Scan for the cell matching the given text and deliver its [x, y] coordinate at center. 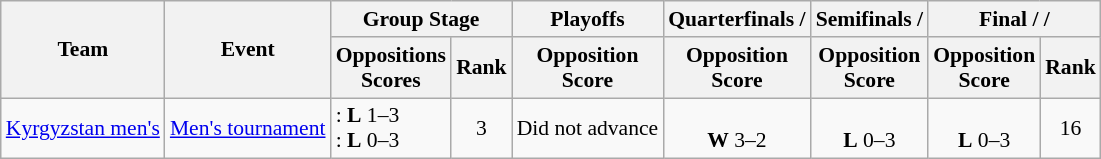
Did not advance [588, 128]
16 [1070, 128]
Event [248, 50]
Quarterfinals / [736, 19]
W 3–2 [736, 128]
Group Stage [422, 19]
Team [83, 50]
Playoffs [588, 19]
Semifinals / [870, 19]
: L 1–3: L 0–3 [392, 128]
3 [482, 128]
OppositionsScores [392, 68]
Kyrgyzstan men's [83, 128]
Men's tournament [248, 128]
Final / / [1014, 19]
